Identify which cell holds the provided text, then report its [x, y] central coordinate. 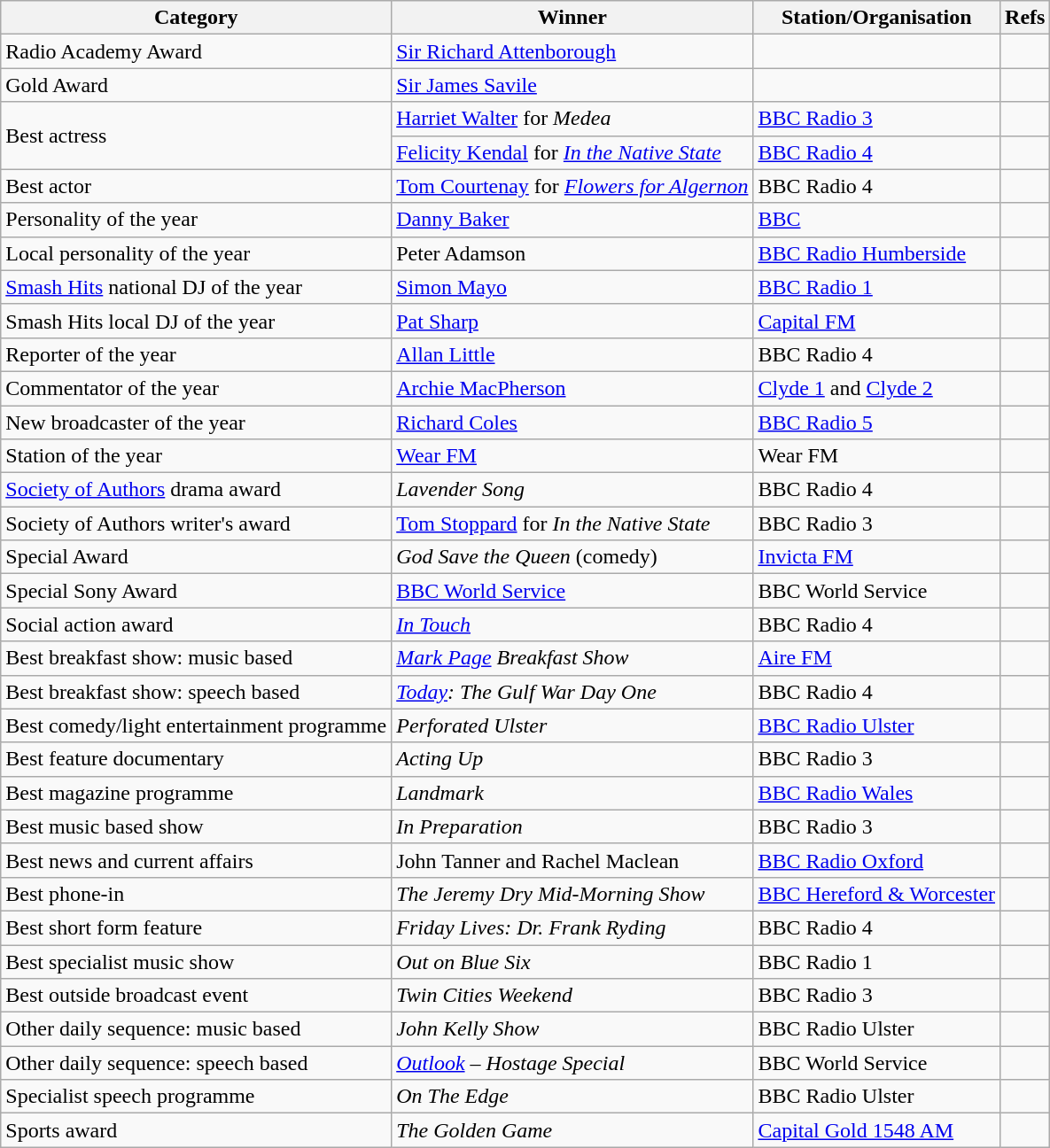
Other daily sequence: music based [197, 1029]
Reporter of the year [197, 354]
Special Award [197, 557]
BBC Radio Oxford [877, 860]
Richard Coles [572, 423]
The Jeremy Dry Mid-Morning Show [572, 894]
Gold Award [197, 85]
Station of the year [197, 456]
BBC [877, 220]
Radio Academy Award [197, 51]
BBC Radio 5 [877, 423]
Acting Up [572, 759]
Category [197, 18]
Special Sony Award [197, 591]
Best breakfast show: music based [197, 658]
Society of Authors writer's award [197, 524]
Peter Adamson [572, 253]
Aire FM [877, 658]
New broadcaster of the year [197, 423]
Tom Courtenay for Flowers for Algernon [572, 186]
Archie MacPherson [572, 388]
Commentator of the year [197, 388]
Best news and current affairs [197, 860]
John Tanner and Rachel Maclean [572, 860]
Tom Stoppard for In the Native State [572, 524]
God Save the Queen (comedy) [572, 557]
Best comedy/light entertainment programme [197, 725]
Today: The Gulf War Day One [572, 692]
Refs [1025, 18]
Capital FM [877, 321]
Best actor [197, 186]
Best feature documentary [197, 759]
Best specialist music show [197, 961]
Sir James Savile [572, 85]
Friday Lives: Dr. Frank Ryding [572, 927]
John Kelly Show [572, 1029]
Best short form feature [197, 927]
Twin Cities Weekend [572, 996]
Danny Baker [572, 220]
Winner [572, 18]
Capital Gold 1548 AM [877, 1130]
Social action award [197, 624]
Invicta FM [877, 557]
Other daily sequence: speech based [197, 1063]
Simon Mayo [572, 287]
Best actress [197, 136]
Felicity Kendal for In the Native State [572, 152]
Society of Authors drama award [197, 490]
Specialist speech programme [197, 1097]
Sir Richard Attenborough [572, 51]
The Golden Game [572, 1130]
Lavender Song [572, 490]
Out on Blue Six [572, 961]
Clyde 1 and Clyde 2 [877, 388]
Local personality of the year [197, 253]
Station/Organisation [877, 18]
Best phone-in [197, 894]
In Preparation [572, 826]
Best music based show [197, 826]
Perforated Ulster [572, 725]
Personality of the year [197, 220]
BBC Hereford & Worcester [877, 894]
Outlook – Hostage Special [572, 1063]
In Touch [572, 624]
Smash Hits national DJ of the year [197, 287]
Sports award [197, 1130]
BBC Radio Wales [877, 793]
Mark Page Breakfast Show [572, 658]
Best outside broadcast event [197, 996]
Harriet Walter for Medea [572, 119]
Best magazine programme [197, 793]
Landmark [572, 793]
Best breakfast show: speech based [197, 692]
On The Edge [572, 1097]
Pat Sharp [572, 321]
BBC Radio Humberside [877, 253]
Allan Little [572, 354]
Smash Hits local DJ of the year [197, 321]
